Provide the (x, y) coordinate of the cell's center where the given text is located.  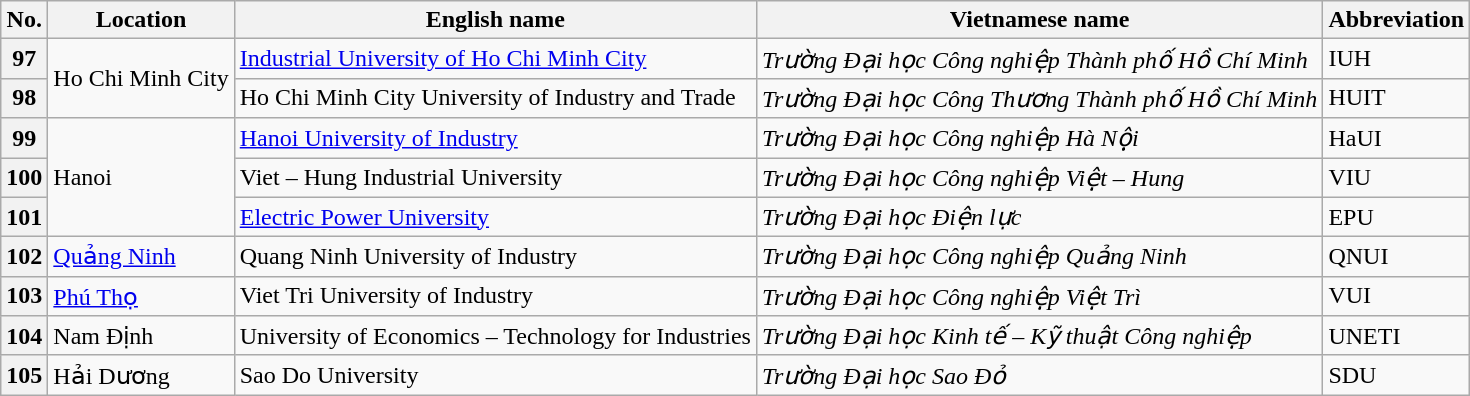
Hải Dương (141, 375)
104 (24, 336)
Viet – Hung Industrial University (495, 178)
English name (495, 20)
Trường Đại học Công nghiệp Việt Trì (1039, 296)
Ho Chi Minh City University of Industry and Trade (495, 98)
Location (141, 20)
QNUI (1396, 257)
105 (24, 375)
University of Economics – Technology for Industries (495, 336)
VUI (1396, 296)
VIU (1396, 178)
SDU (1396, 375)
Trường Đại học Kinh tế – Kỹ thuật Công nghiệp (1039, 336)
Trường Đại học Sao Đỏ (1039, 375)
IUH (1396, 59)
97 (24, 59)
Electric Power University (495, 217)
Trường Đại học Công nghiệp Hà Nội (1039, 138)
Viet Tri University of Industry (495, 296)
EPU (1396, 217)
HUIT (1396, 98)
Abbreviation (1396, 20)
103 (24, 296)
HaUI (1396, 138)
Hanoi (141, 178)
Trường Đại học Công nghiệp Quảng Ninh (1039, 257)
Vietnamese name (1039, 20)
Trường Đại học Công nghiệp Việt – Hung (1039, 178)
98 (24, 98)
101 (24, 217)
Trường Đại học Công Thương Thành phố Hồ Chí Minh (1039, 98)
Trường Đại học Công nghiệp Thành phố Hồ Chí Minh (1039, 59)
Industrial University of Ho Chi Minh City (495, 59)
Trường Đại học Điện lực (1039, 217)
Ho Chi Minh City (141, 78)
Hanoi University of Industry (495, 138)
Quang Ninh University of Industry (495, 257)
Phú Thọ (141, 296)
102 (24, 257)
UNETI (1396, 336)
Nam Định (141, 336)
99 (24, 138)
100 (24, 178)
Sao Do University (495, 375)
Quảng Ninh (141, 257)
No. (24, 20)
